Provide the [x, y] coordinate of the cell's center where the given text is located.  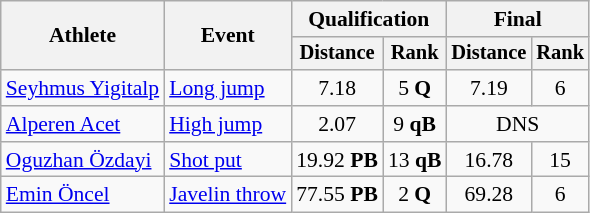
Shot put [228, 160]
Seyhmus Yigitalp [82, 88]
2 Q [415, 195]
Qualification [368, 19]
Emin Öncel [82, 195]
DNS [517, 124]
Oguzhan Özdayi [82, 160]
Long jump [228, 88]
High jump [228, 124]
19.92 PB [337, 160]
Alperen Acet [82, 124]
Athlete [82, 36]
16.78 [488, 160]
7.19 [488, 88]
5 Q [415, 88]
Javelin throw [228, 195]
77.55 PB [337, 195]
15 [560, 160]
Event [228, 36]
13 qB [415, 160]
9 qB [415, 124]
7.18 [337, 88]
Final [517, 19]
2.07 [337, 124]
69.28 [488, 195]
